Provide the [x, y] coordinate of the cell's center where the given text is located.  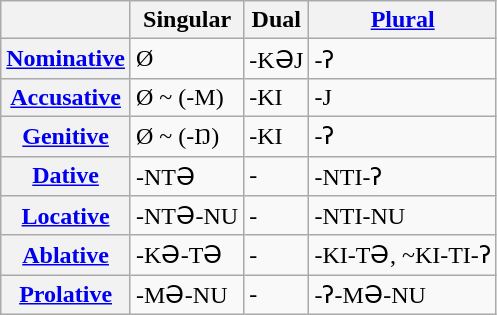
Ø ~ (-Ŋ) [186, 136]
-ʔ-MƏ-NU [402, 295]
-KI-TƏ, ~KI-TI-ʔ [402, 255]
Plural [402, 20]
-NTI-ʔ [402, 176]
-NTƏ-NU [186, 216]
Dual [276, 20]
-KƏ-TƏ [186, 255]
Genitive [66, 136]
Prolative [66, 295]
-MƏ-NU [186, 295]
Ø ~ (-M) [186, 97]
-NTI-NU [402, 216]
Ø [186, 59]
Nominative [66, 59]
-KƏJ [276, 59]
Locative [66, 216]
-NTƏ [186, 176]
-J [402, 97]
Dative [66, 176]
Ablative [66, 255]
Accusative [66, 97]
Singular [186, 20]
